Return (X, Y) of the center of cell containing provided text 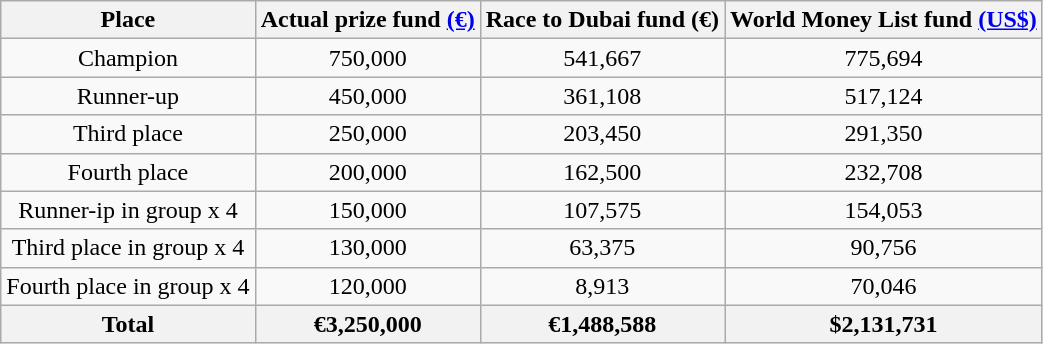
World Money List fund (US$) (884, 20)
70,046 (884, 286)
Actual prize fund (€) (368, 20)
130,000 (368, 248)
€3,250,000 (368, 324)
250,000 (368, 134)
200,000 (368, 172)
291,350 (884, 134)
Fourth place (128, 172)
Fourth place in group x 4 (128, 286)
63,375 (602, 248)
150,000 (368, 210)
Third place in group x 4 (128, 248)
232,708 (884, 172)
450,000 (368, 96)
€1,488,588 (602, 324)
203,450 (602, 134)
775,694 (884, 58)
$2,131,731 (884, 324)
750,000 (368, 58)
541,667 (602, 58)
Place (128, 20)
107,575 (602, 210)
Runner-up (128, 96)
361,108 (602, 96)
120,000 (368, 286)
90,756 (884, 248)
Runner-ip in group x 4 (128, 210)
Third place (128, 134)
Race to Dubai fund (€) (602, 20)
Champion (128, 58)
162,500 (602, 172)
Total (128, 324)
154,053 (884, 210)
517,124 (884, 96)
8,913 (602, 286)
